Return the [X, Y] coordinate for the center point of the cell that contains the specified text.  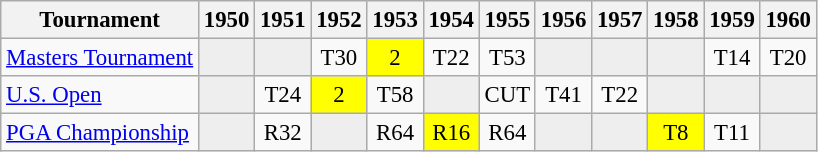
T24 [283, 95]
R32 [283, 133]
R16 [451, 133]
1954 [451, 20]
Tournament [100, 20]
1960 [788, 20]
T11 [732, 133]
PGA Championship [100, 133]
CUT [507, 95]
T20 [788, 58]
1953 [395, 20]
1957 [620, 20]
1950 [227, 20]
T14 [732, 58]
1955 [507, 20]
1951 [283, 20]
1959 [732, 20]
T30 [339, 58]
1952 [339, 20]
T58 [395, 95]
1956 [563, 20]
T8 [676, 133]
T53 [507, 58]
1958 [676, 20]
U.S. Open [100, 95]
T41 [563, 95]
Masters Tournament [100, 58]
